Determine the [X, Y] coordinate at the center of the cell enclosing the given text.  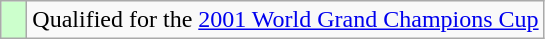
Qualified for the 2001 World Grand Champions Cup [286, 20]
